Detect which cell encompasses the target text, then output its (X, Y) center coordinate. 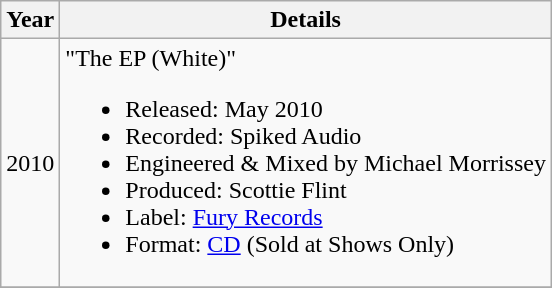
Details (306, 20)
2010 (30, 163)
Year (30, 20)
